For the text-containing cell, return its midpoint in [x, y] coordinate format. 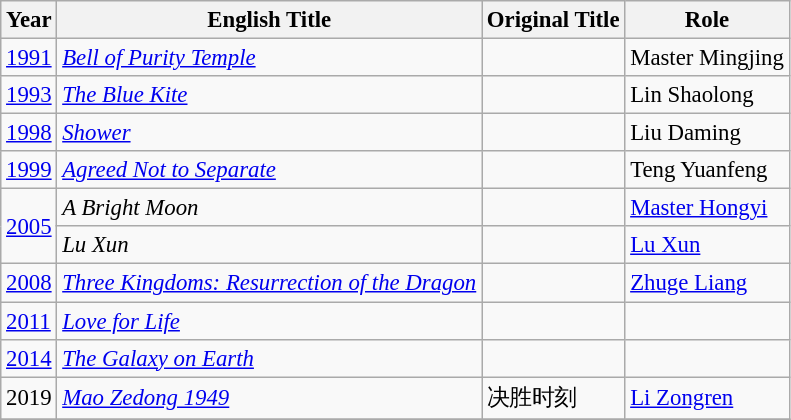
Master Mingjing [707, 58]
Li Zongren [707, 398]
Love for Life [270, 321]
Mao Zedong 1949 [270, 398]
Year [29, 20]
Lin Shaolong [707, 95]
Master Hongyi [707, 208]
Zhuge Liang [707, 283]
The Blue Kite [270, 95]
The Galaxy on Earth [270, 358]
Bell of Purity Temple [270, 58]
决胜时刻 [554, 398]
English Title [270, 20]
2019 [29, 398]
2014 [29, 358]
Agreed Not to Separate [270, 170]
Three Kingdoms: Resurrection of the Dragon [270, 283]
2011 [29, 321]
Shower [270, 133]
Original Title [554, 20]
A Bright Moon [270, 208]
Teng Yuanfeng [707, 170]
Liu Daming [707, 133]
Role [707, 20]
2008 [29, 283]
1999 [29, 170]
1998 [29, 133]
2005 [29, 226]
1991 [29, 58]
1993 [29, 95]
